From the cell containing the given text, extract its center point as (x, y) coordinate. 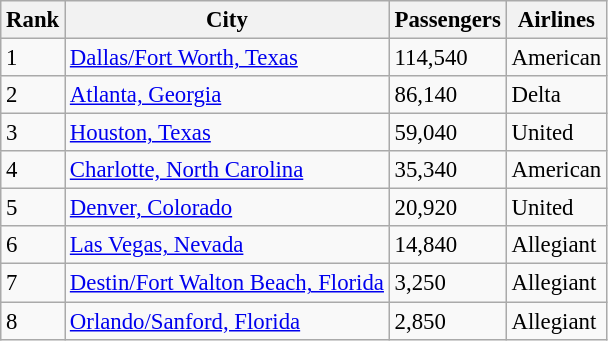
Denver, Colorado (228, 208)
7 (33, 283)
Charlotte, North Carolina (228, 170)
59,040 (448, 133)
Passengers (448, 20)
Delta (556, 95)
14,840 (448, 245)
Rank (33, 20)
35,340 (448, 170)
3 (33, 133)
6 (33, 245)
2,850 (448, 321)
Airlines (556, 20)
3,250 (448, 283)
20,920 (448, 208)
1 (33, 58)
Destin/Fort Walton Beach, Florida (228, 283)
2 (33, 95)
5 (33, 208)
Houston, Texas (228, 133)
86,140 (448, 95)
Orlando/Sanford, Florida (228, 321)
City (228, 20)
Dallas/Fort Worth, Texas (228, 58)
8 (33, 321)
4 (33, 170)
114,540 (448, 58)
Las Vegas, Nevada (228, 245)
Atlanta, Georgia (228, 95)
